Output the (x, y) coordinate of the center of the cell containing the given text.  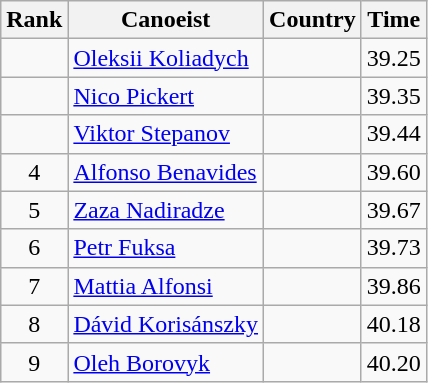
Canoeist (166, 20)
Time (394, 20)
39.44 (394, 134)
Mattia Alfonsi (166, 286)
Nico Pickert (166, 96)
39.25 (394, 58)
40.18 (394, 324)
6 (34, 248)
8 (34, 324)
39.73 (394, 248)
39.86 (394, 286)
9 (34, 362)
39.60 (394, 172)
Alfonso Benavides (166, 172)
39.35 (394, 96)
Viktor Stepanov (166, 134)
Zaza Nadiradze (166, 210)
5 (34, 210)
39.67 (394, 210)
Oleh Borovyk (166, 362)
Petr Fuksa (166, 248)
40.20 (394, 362)
Oleksii Koliadych (166, 58)
7 (34, 286)
Rank (34, 20)
Country (313, 20)
4 (34, 172)
Dávid Korisánszky (166, 324)
